For the text-containing cell, return its midpoint in (x, y) coordinate format. 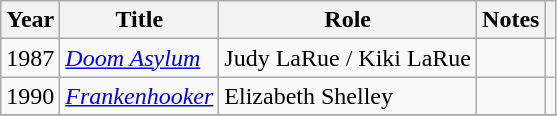
Judy LaRue / Kiki LaRue (348, 58)
Notes (511, 20)
Year (30, 20)
Role (348, 20)
1990 (30, 96)
1987 (30, 58)
Frankenhooker (140, 96)
Title (140, 20)
Elizabeth Shelley (348, 96)
Doom Asylum (140, 58)
